Provide the [X, Y] coordinate of the cell's center where the given text is located.  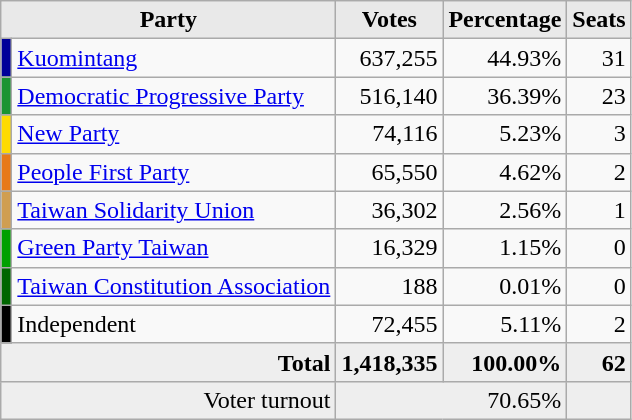
1.15% [505, 248]
74,116 [390, 134]
16,329 [390, 248]
100.00% [505, 362]
4.62% [505, 172]
2.56% [505, 210]
Party [168, 20]
5.11% [505, 324]
31 [599, 58]
188 [390, 286]
36.39% [505, 96]
Total [168, 362]
72,455 [390, 324]
70.65% [452, 400]
People First Party [174, 172]
Independent [174, 324]
Democratic Progressive Party [174, 96]
Seats [599, 20]
23 [599, 96]
65,550 [390, 172]
Voter turnout [168, 400]
637,255 [390, 58]
516,140 [390, 96]
36,302 [390, 210]
Green Party Taiwan [174, 248]
62 [599, 362]
1 [599, 210]
Votes [390, 20]
Taiwan Constitution Association [174, 286]
Taiwan Solidarity Union [174, 210]
Percentage [505, 20]
1,418,335 [390, 362]
44.93% [505, 58]
0.01% [505, 286]
5.23% [505, 134]
3 [599, 134]
Kuomintang [174, 58]
New Party [174, 134]
